Determine the (X, Y) coordinate at the center of the cell enclosing the given text.  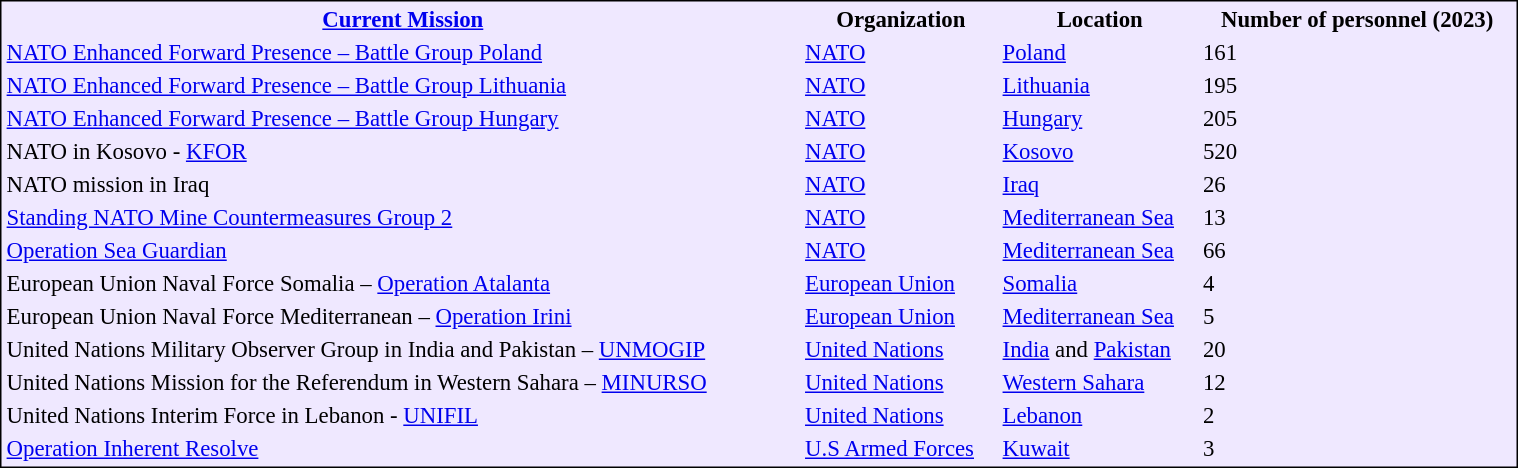
Kosovo (1100, 151)
Location (1100, 19)
Lebanon (1100, 415)
4 (1357, 283)
NATO Enhanced Forward Presence – Battle Group Hungary (402, 119)
NATO Enhanced Forward Presence – Battle Group Poland (402, 53)
NATO in Kosovo - KFOR (402, 151)
India and Pakistan (1100, 349)
Operation Inherent Resolve (402, 449)
Western Sahara (1100, 383)
United Nations Mission for the Referendum in Western Sahara – MINURSO (402, 383)
NATO Enhanced Forward Presence – Battle Group Lithuania (402, 85)
U.S Armed Forces (902, 449)
Operation Sea Guardian (402, 251)
Kuwait (1100, 449)
European Union Naval Force Somalia – Operation Atalanta (402, 283)
Number of personnel (2023) (1357, 19)
3 (1357, 449)
520 (1357, 151)
European Union Naval Force Mediterranean – Operation Irini (402, 317)
161 (1357, 53)
NATO mission in Iraq (402, 185)
66 (1357, 251)
20 (1357, 349)
5 (1357, 317)
Hungary (1100, 119)
Organization (902, 19)
Somalia (1100, 283)
12 (1357, 383)
205 (1357, 119)
2 (1357, 415)
Iraq (1100, 185)
United Nations Military Observer Group in India and Pakistan – UNMOGIP (402, 349)
Poland (1100, 53)
13 (1357, 217)
26 (1357, 185)
Standing NATO Mine Countermeasures Group 2 (402, 217)
Lithuania (1100, 85)
United Nations Interim Force in Lebanon - UNIFIL (402, 415)
Current Mission (402, 19)
195 (1357, 85)
